For the text-containing cell, return its midpoint in (x, y) coordinate format. 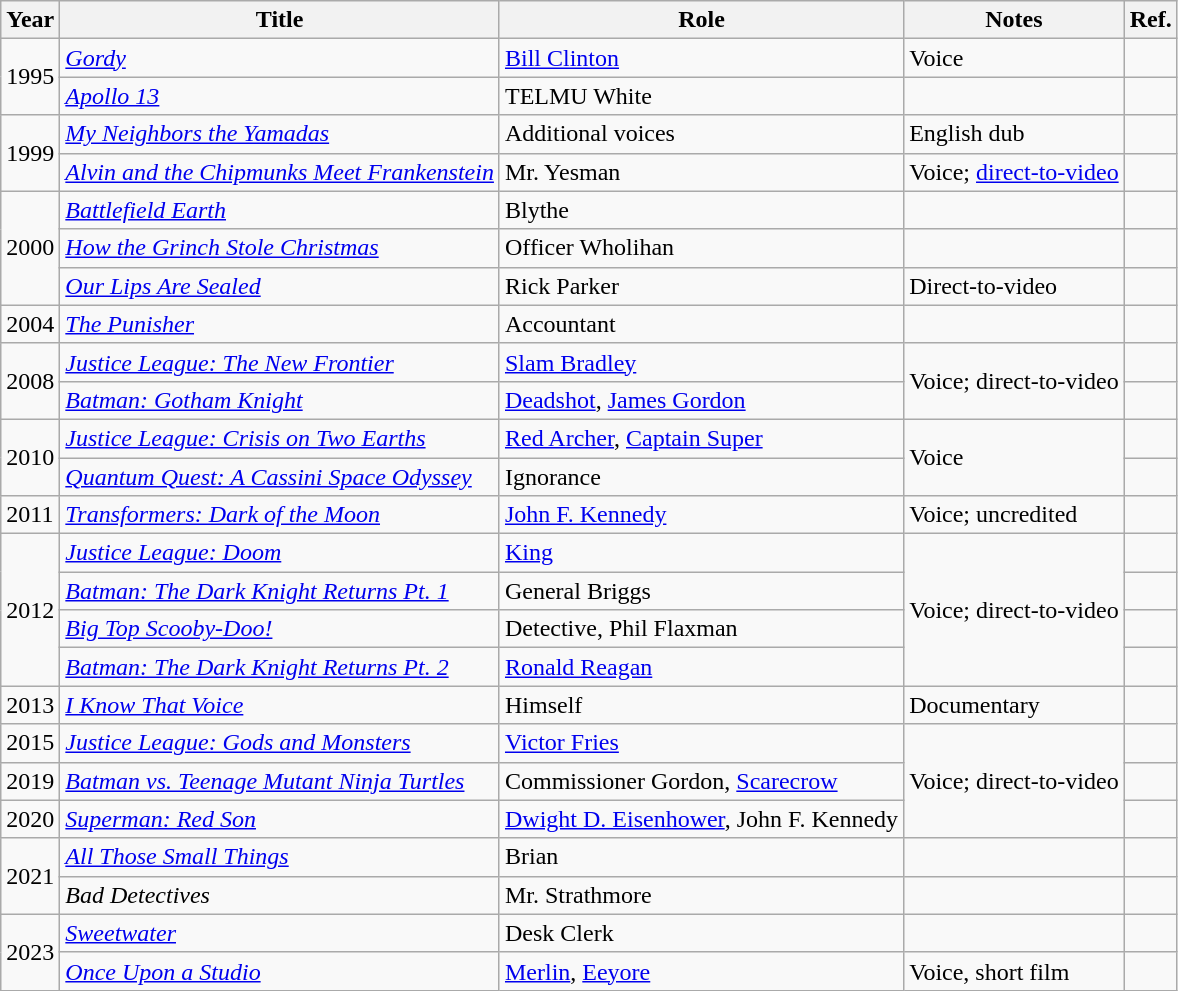
Sweetwater (280, 933)
My Neighbors the Yamadas (280, 134)
Dwight D. Eisenhower, John F. Kennedy (701, 819)
Justice League: Crisis on Two Earths (280, 438)
I Know That Voice (280, 705)
Red Archer, Captain Super (701, 438)
Accountant (701, 324)
Ronald Reagan (701, 667)
Batman: The Dark Knight Returns Pt. 2 (280, 667)
Battlefield Earth (280, 210)
Voice; uncredited (1014, 515)
English dub (1014, 134)
Documentary (1014, 705)
Apollo 13 (280, 96)
2012 (30, 610)
Batman vs. Teenage Mutant Ninja Turtles (280, 781)
General Briggs (701, 591)
2010 (30, 457)
Deadshot, James Gordon (701, 400)
Himself (701, 705)
Rick Parker (701, 286)
Commissioner Gordon, Scarecrow (701, 781)
2021 (30, 876)
Slam Bradley (701, 362)
1995 (30, 77)
Blythe (701, 210)
Title (280, 20)
Mr. Strathmore (701, 895)
1999 (30, 153)
Merlin, Eeyore (701, 971)
Officer Wholihan (701, 248)
Voice, short film (1014, 971)
Alvin and the Chipmunks Meet Frankenstein (280, 172)
Ref. (1150, 20)
Justice League: Doom (280, 553)
2019 (30, 781)
John F. Kennedy (701, 515)
How the Grinch Stole Christmas (280, 248)
Our Lips Are Sealed (280, 286)
TELMU White (701, 96)
The Punisher (280, 324)
Direct-to-video (1014, 286)
2015 (30, 743)
2008 (30, 381)
Justice League: The New Frontier (280, 362)
Once Upon a Studio (280, 971)
Desk Clerk (701, 933)
Justice League: Gods and Monsters (280, 743)
King (701, 553)
2020 (30, 819)
Quantum Quest: A Cassini Space Odyssey (280, 477)
Victor Fries (701, 743)
Year (30, 20)
Gordy (280, 58)
Superman: Red Son (280, 819)
2013 (30, 705)
Ignorance (701, 477)
Additional voices (701, 134)
Mr. Yesman (701, 172)
Brian (701, 857)
Batman: The Dark Knight Returns Pt. 1 (280, 591)
Role (701, 20)
Bill Clinton (701, 58)
Bad Detectives (280, 895)
2004 (30, 324)
Transformers: Dark of the Moon (280, 515)
All Those Small Things (280, 857)
2023 (30, 952)
Detective, Phil Flaxman (701, 629)
2011 (30, 515)
Batman: Gotham Knight (280, 400)
2000 (30, 248)
Notes (1014, 20)
Big Top Scooby-Doo! (280, 629)
